Pinpoint the cell where the given text exists, returning its [X, Y] midpoint coordinate. 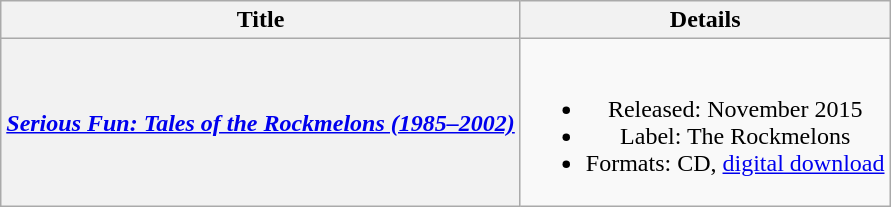
Title [261, 20]
Released: November 2015Label: The RockmelonsFormats: CD, digital download [705, 122]
Details [705, 20]
Serious Fun: Tales of the Rockmelons (1985–2002) [261, 122]
